For the text-containing cell, return its midpoint in [X, Y] coordinate format. 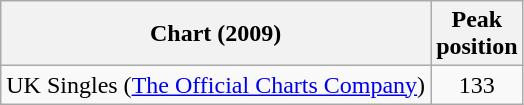
UK Singles (The Official Charts Company) [216, 85]
133 [477, 85]
Chart (2009) [216, 34]
Peakposition [477, 34]
